Return the [x, y] coordinate for the center point of the cell that contains the specified text.  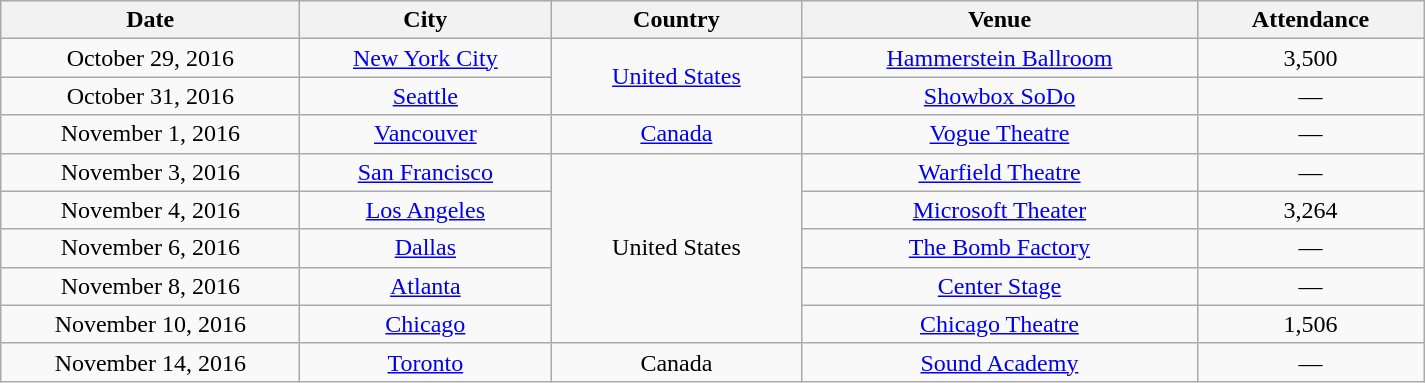
Venue [1000, 20]
1,506 [1310, 324]
Vogue Theatre [1000, 134]
Warfield Theatre [1000, 172]
Sound Academy [1000, 362]
Attendance [1310, 20]
November 6, 2016 [150, 248]
Los Angeles [426, 210]
Country [676, 20]
November 10, 2016 [150, 324]
Center Stage [1000, 286]
Toronto [426, 362]
November 1, 2016 [150, 134]
New York City [426, 58]
November 3, 2016 [150, 172]
November 4, 2016 [150, 210]
Seattle [426, 96]
San Francisco [426, 172]
October 29, 2016 [150, 58]
Showbox SoDo [1000, 96]
Vancouver [426, 134]
November 8, 2016 [150, 286]
City [426, 20]
3,264 [1310, 210]
Chicago Theatre [1000, 324]
3,500 [1310, 58]
The Bomb Factory [1000, 248]
Chicago [426, 324]
Microsoft Theater [1000, 210]
Dallas [426, 248]
Atlanta [426, 286]
Hammerstein Ballroom [1000, 58]
October 31, 2016 [150, 96]
November 14, 2016 [150, 362]
Date [150, 20]
